Output the (X, Y) coordinate of the center of the cell containing the given text.  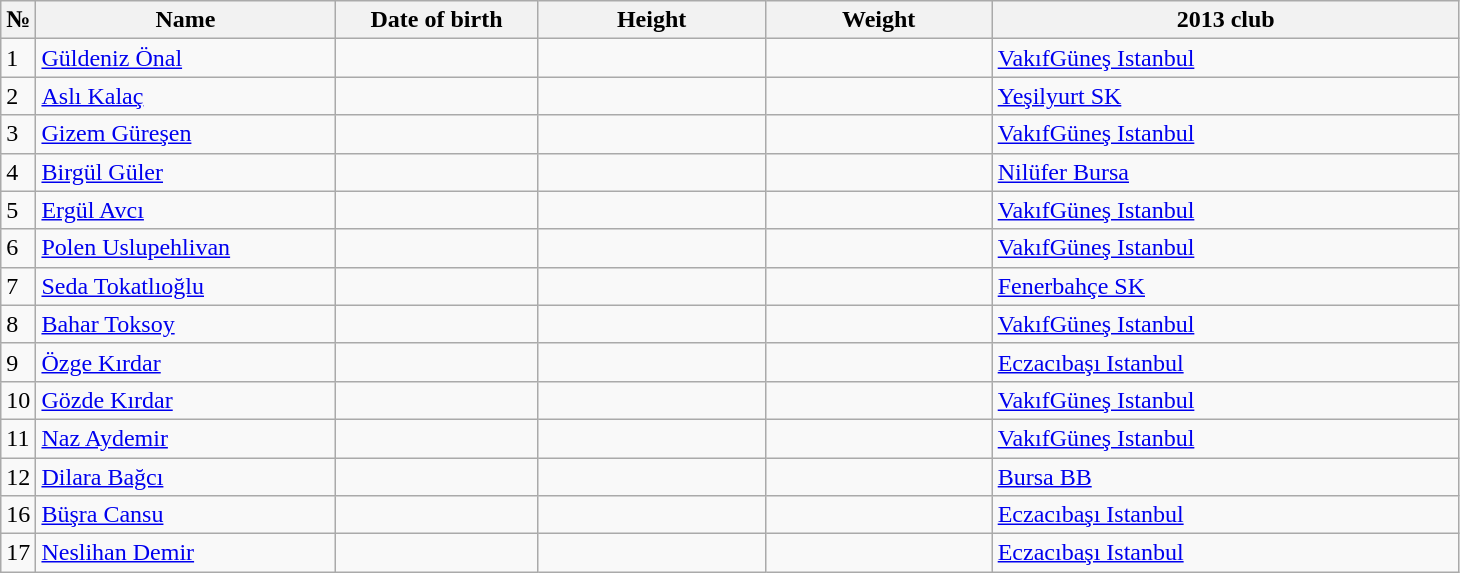
Gizem Güreşen (186, 134)
11 (18, 438)
16 (18, 515)
Bahar Toksoy (186, 324)
17 (18, 553)
Gözde Kırdar (186, 400)
7 (18, 286)
10 (18, 400)
6 (18, 248)
2 (18, 96)
Weight (878, 20)
Aslı Kalaç (186, 96)
1 (18, 58)
Height (652, 20)
Özge Kırdar (186, 362)
12 (18, 477)
Neslihan Demir (186, 553)
Polen Uslupehlivan (186, 248)
Name (186, 20)
Seda Tokatlıoğlu (186, 286)
№ (18, 20)
Yeşilyurt SK (1226, 96)
5 (18, 210)
9 (18, 362)
Ergül Avcı (186, 210)
3 (18, 134)
Naz Aydemir (186, 438)
Nilüfer Bursa (1226, 172)
Date of birth (436, 20)
2013 club (1226, 20)
Dilara Bağcı (186, 477)
Fenerbahçe SK (1226, 286)
8 (18, 324)
Güldeniz Önal (186, 58)
Birgül Güler (186, 172)
4 (18, 172)
Büşra Cansu (186, 515)
Bursa BB (1226, 477)
